Pinpoint the cell where the given text exists, returning its (X, Y) midpoint coordinate. 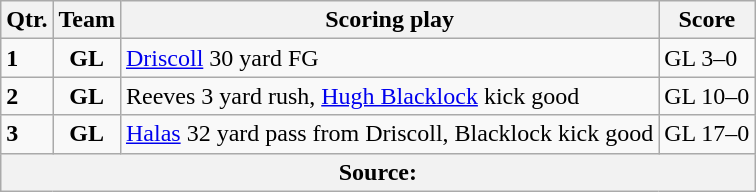
GL 17–0 (707, 134)
1 (27, 58)
Reeves 3 yard rush, Hugh Blacklock kick good (389, 96)
2 (27, 96)
GL 10–0 (707, 96)
Halas 32 yard pass from Driscoll, Blacklock kick good (389, 134)
Scoring play (389, 20)
Score (707, 20)
Driscoll 30 yard FG (389, 58)
Qtr. (27, 20)
GL 3–0 (707, 58)
3 (27, 134)
Team (87, 20)
Source: (378, 172)
